For the text-containing cell, return its midpoint in [X, Y] coordinate format. 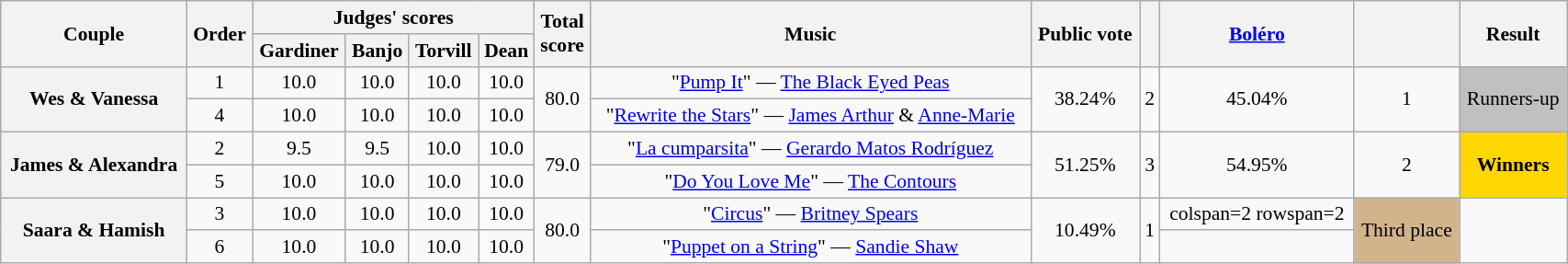
Wes & Vanessa [94, 99]
Third place [1407, 230]
Runners-up [1514, 99]
Judges' scores [393, 17]
James & Alexandra [94, 166]
Couple [94, 33]
Public vote [1086, 33]
Music [811, 33]
"Puppet on a String" — Sandie Shaw [811, 247]
Totalscore [562, 33]
colspan=2 rowspan=2 [1257, 214]
5 [219, 181]
"Do You Love Me" — The Contours [811, 181]
Banjo [377, 51]
Dean [507, 51]
Torvill [444, 51]
Order [219, 33]
45.04% [1257, 99]
Saara & Hamish [94, 230]
79.0 [562, 166]
6 [219, 247]
Gardiner [299, 51]
"La cumparsita" — Gerardo Matos Rodríguez [811, 149]
"Circus" — Britney Spears [811, 214]
38.24% [1086, 99]
"Pump It" — The Black Eyed Peas [811, 83]
10.49% [1086, 230]
Boléro [1257, 33]
Result [1514, 33]
"Rewrite the Stars" — James Arthur & Anne-Marie [811, 116]
Winners [1514, 166]
51.25% [1086, 166]
54.95% [1257, 166]
4 [219, 116]
